Provide the (X, Y) coordinate of the cell's center where the given text is located.  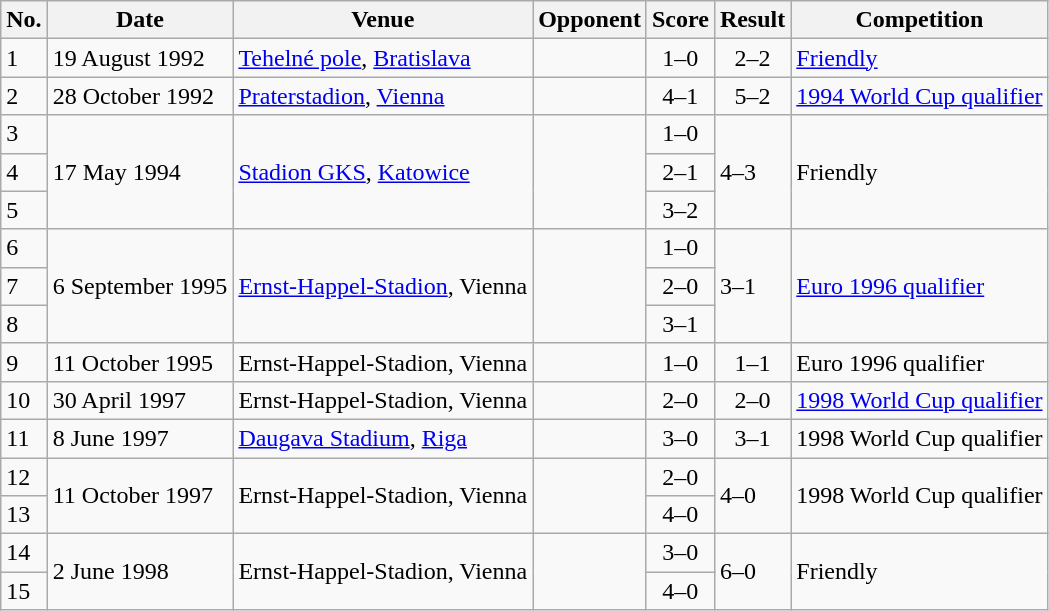
10 (24, 400)
1994 World Cup qualifier (920, 96)
2 June 1998 (140, 572)
3–2 (680, 210)
30 April 1997 (140, 400)
9 (24, 362)
Stadion GKS, Katowice (383, 172)
No. (24, 20)
12 (24, 477)
6 September 1995 (140, 286)
15 (24, 591)
Result (752, 20)
1–1 (752, 362)
4–1 (680, 96)
14 (24, 553)
5–2 (752, 96)
17 May 1994 (140, 172)
Date (140, 20)
13 (24, 515)
28 October 1992 (140, 96)
1 (24, 58)
4 (24, 172)
11 (24, 438)
2–2 (752, 58)
Daugava Stadium, Riga (383, 438)
3 (24, 134)
6 (24, 248)
4–3 (752, 172)
11 October 1997 (140, 496)
Venue (383, 20)
Tehelné pole, Bratislava (383, 58)
5 (24, 210)
Competition (920, 20)
Praterstadion, Vienna (383, 96)
11 October 1995 (140, 362)
19 August 1992 (140, 58)
7 (24, 286)
2 (24, 96)
6–0 (752, 572)
8 (24, 324)
8 June 1997 (140, 438)
2–1 (680, 172)
Score (680, 20)
Opponent (590, 20)
